Extract the [x, y] coordinate from the center of the cell holding the provided text.  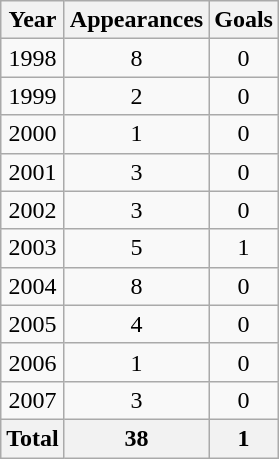
2001 [33, 172]
1998 [33, 58]
2 [136, 96]
2002 [33, 210]
Total [33, 438]
Goals [244, 20]
2000 [33, 134]
2003 [33, 248]
38 [136, 438]
Year [33, 20]
2007 [33, 400]
5 [136, 248]
4 [136, 324]
2005 [33, 324]
2006 [33, 362]
2004 [33, 286]
Appearances [136, 20]
1999 [33, 96]
